Locate the cell with the specified text and output its (X, Y) center coordinate. 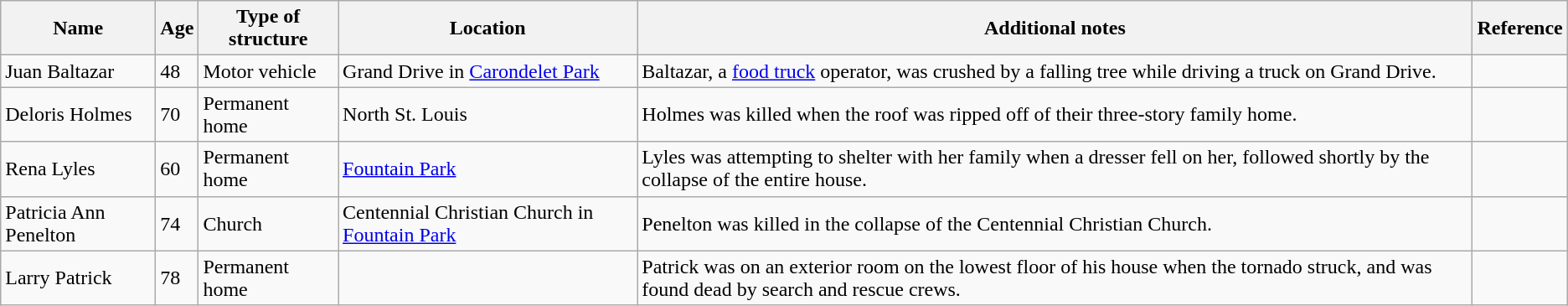
Fountain Park (487, 169)
Type of structure (268, 29)
Name (79, 29)
Baltazar, a food truck operator, was crushed by a falling tree while driving a truck on Grand Drive. (1055, 71)
Larry Patrick (79, 278)
Juan Baltazar (79, 71)
74 (178, 223)
70 (178, 114)
78 (178, 278)
Age (178, 29)
Church (268, 223)
Reference (1519, 29)
North St. Louis (487, 114)
Patricia Ann Penelton (79, 223)
Location (487, 29)
Holmes was killed when the roof was ripped off of their three-story family home. (1055, 114)
Additional notes (1055, 29)
Patrick was on an exterior room on the lowest floor of his house when the tornado struck, and was found dead by search and rescue crews. (1055, 278)
Deloris Holmes (79, 114)
Rena Lyles (79, 169)
60 (178, 169)
Penelton was killed in the collapse of the Centennial Christian Church. (1055, 223)
Lyles was attempting to shelter with her family when a dresser fell on her, followed shortly by the collapse of the entire house. (1055, 169)
Centennial Christian Church in Fountain Park (487, 223)
Grand Drive in Carondelet Park (487, 71)
Motor vehicle (268, 71)
48 (178, 71)
